Pinpoint the cell where the given text exists, returning its [x, y] midpoint coordinate. 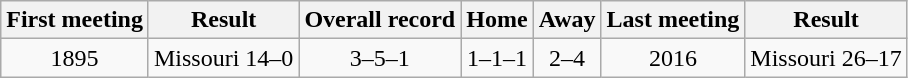
Last meeting [673, 20]
1–1–1 [497, 58]
Home [497, 20]
2016 [673, 58]
Overall record [380, 20]
Missouri 26–17 [826, 58]
1895 [75, 58]
Away [567, 20]
First meeting [75, 20]
Missouri 14–0 [223, 58]
2–4 [567, 58]
3–5–1 [380, 58]
